Provide the [x, y] coordinate of the cell's center where the given text is located.  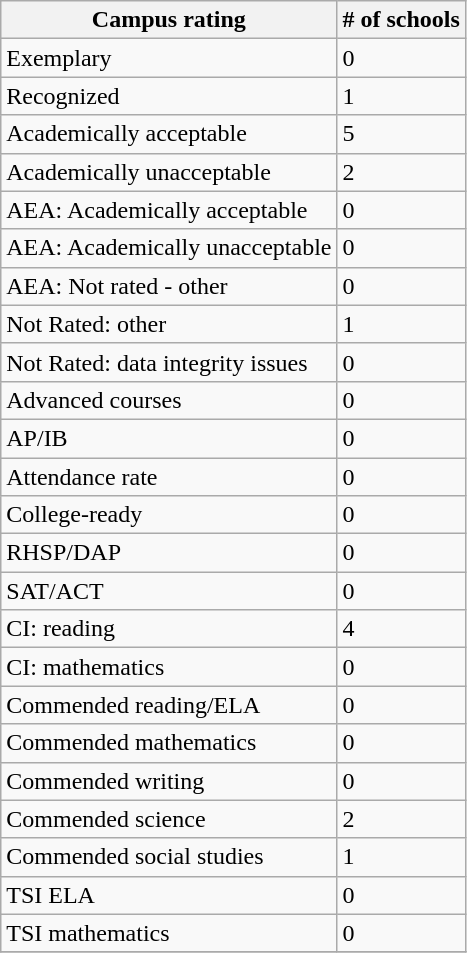
4 [401, 629]
CI: mathematics [169, 667]
AEA: Not rated - other [169, 286]
Attendance rate [169, 477]
Advanced courses [169, 400]
Commended science [169, 819]
TSI ELA [169, 895]
AP/IB [169, 438]
Commended mathematics [169, 743]
Not Rated: other [169, 324]
Academically unacceptable [169, 172]
5 [401, 134]
Academically acceptable [169, 134]
# of schools [401, 20]
AEA: Academically unacceptable [169, 248]
RHSP/DAP [169, 553]
Commended writing [169, 781]
Commended social studies [169, 857]
College-ready [169, 515]
Exemplary [169, 58]
CI: reading [169, 629]
Recognized [169, 96]
Not Rated: data integrity issues [169, 362]
AEA: Academically acceptable [169, 210]
TSI mathematics [169, 933]
Commended reading/ELA [169, 705]
Campus rating [169, 20]
SAT/ACT [169, 591]
